Pinpoint the cell where the given text exists, returning its (x, y) midpoint coordinate. 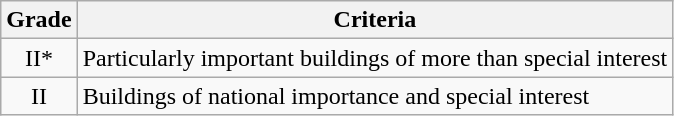
Grade (39, 20)
II (39, 96)
II* (39, 58)
Particularly important buildings of more than special interest (375, 58)
Criteria (375, 20)
Buildings of national importance and special interest (375, 96)
